Capture the cell that displays the provided text and extract its (x, y) central coordinate. 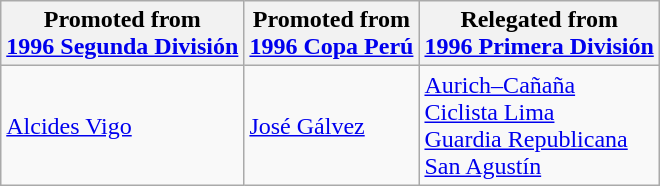
Alcides Vigo (122, 126)
Promoted from1996 Segunda División (122, 34)
Promoted from1996 Copa Perú (332, 34)
Aurich–Cañaña Ciclista Lima Guardia Republicana San Agustín (539, 126)
José Gálvez (332, 126)
Relegated from1996 Primera División (539, 34)
